For the text-containing cell, return its midpoint in (x, y) coordinate format. 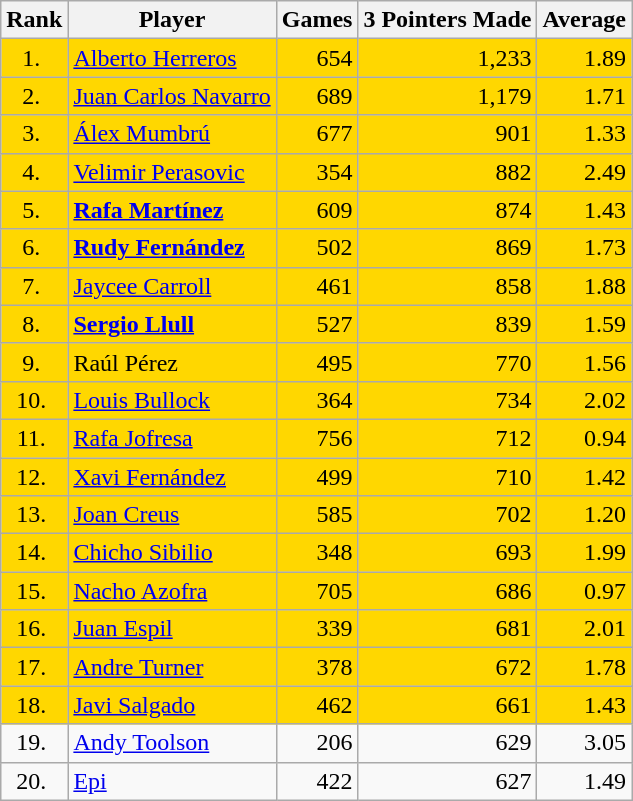
705 (317, 591)
339 (317, 629)
702 (448, 515)
Chicho Sibilio (172, 553)
Raúl Pérez (172, 362)
1,233 (448, 58)
502 (317, 248)
585 (317, 515)
11. (34, 438)
422 (317, 781)
874 (448, 210)
Games (317, 20)
5. (34, 210)
7. (34, 286)
1.56 (584, 362)
Álex Mumbrú (172, 134)
1.73 (584, 248)
Rudy Fernández (172, 248)
495 (317, 362)
734 (448, 400)
1.78 (584, 667)
1.71 (584, 96)
693 (448, 553)
Player (172, 20)
869 (448, 248)
1,179 (448, 96)
2.49 (584, 172)
20. (34, 781)
Rafa Martínez (172, 210)
1.99 (584, 553)
Rank (34, 20)
901 (448, 134)
6. (34, 248)
462 (317, 705)
Juan Espil (172, 629)
1.89 (584, 58)
858 (448, 286)
14. (34, 553)
461 (317, 286)
527 (317, 324)
19. (34, 743)
Epi (172, 781)
Xavi Fernández (172, 477)
1.88 (584, 286)
9. (34, 362)
681 (448, 629)
1.59 (584, 324)
Joan Creus (172, 515)
672 (448, 667)
17. (34, 667)
18. (34, 705)
Jaycee Carroll (172, 286)
1.33 (584, 134)
689 (317, 96)
Javi Salgado (172, 705)
364 (317, 400)
Rafa Jofresa (172, 438)
16. (34, 629)
Average (584, 20)
2.01 (584, 629)
654 (317, 58)
Andre Turner (172, 667)
756 (317, 438)
686 (448, 591)
839 (448, 324)
378 (317, 667)
1. (34, 58)
499 (317, 477)
2.02 (584, 400)
609 (317, 210)
627 (448, 781)
348 (317, 553)
710 (448, 477)
3.05 (584, 743)
629 (448, 743)
206 (317, 743)
712 (448, 438)
661 (448, 705)
15. (34, 591)
677 (317, 134)
882 (448, 172)
3 Pointers Made (448, 20)
3. (34, 134)
Andy Toolson (172, 743)
Juan Carlos Navarro (172, 96)
0.94 (584, 438)
Alberto Herreros (172, 58)
12. (34, 477)
8. (34, 324)
13. (34, 515)
Sergio Llull (172, 324)
4. (34, 172)
10. (34, 400)
1.20 (584, 515)
1.49 (584, 781)
2. (34, 96)
Louis Bullock (172, 400)
1.42 (584, 477)
354 (317, 172)
Nacho Azofra (172, 591)
Velimir Perasovic (172, 172)
770 (448, 362)
0.97 (584, 591)
